Search for the cell housing the specified text and yield its (x, y) center coordinate. 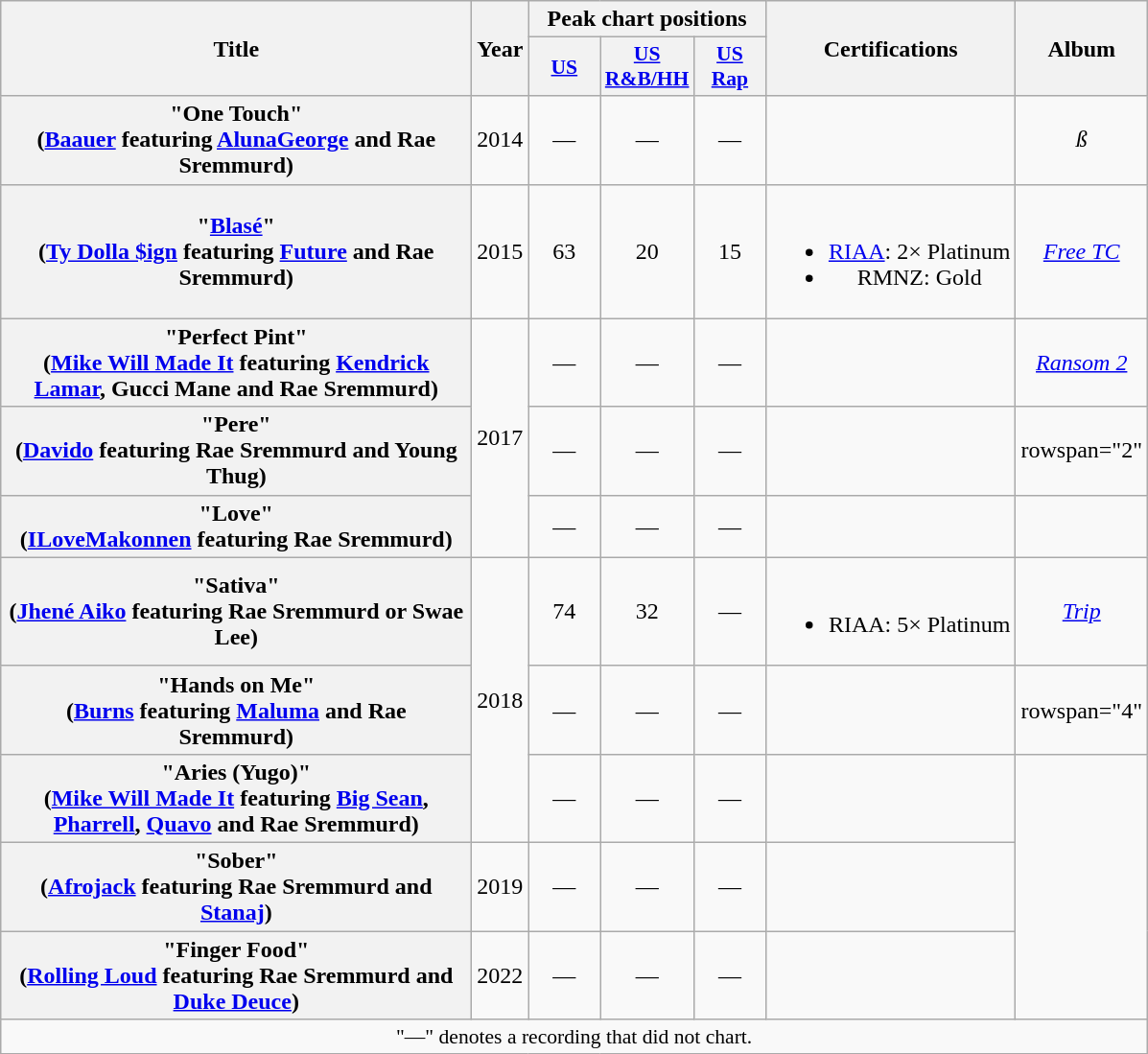
2014 (501, 140)
Peak chart positions (647, 19)
Free TC (1082, 251)
Album (1082, 48)
2015 (501, 251)
USR&B/HH (647, 67)
Certifications (890, 48)
"One Touch"(Baauer featuring AlunaGeorge and Rae Sremmurd) (236, 140)
"Aries (Yugo)" (Mike Will Made It featuring Big Sean, Pharrell, Quavo and Rae Sremmurd) (236, 798)
RIAA: 2× PlatinumRMNZ: Gold (890, 251)
2018 (501, 700)
"Sativa"(Jhené Aiko featuring Rae Sremmurd or Swae Lee) (236, 612)
74 (564, 612)
2019 (501, 886)
ß (1082, 140)
US (564, 67)
"Hands on Me" (Burns featuring Maluma and Rae Sremmurd) (236, 710)
"Love"(ILoveMakonnen featuring Rae Sremmurd) (236, 526)
Ransom 2 (1082, 363)
"Perfect Pint"(Mike Will Made It featuring Kendrick Lamar, Gucci Mane and Rae Sremmurd) (236, 363)
Trip (1082, 612)
15 (729, 251)
Year (501, 48)
"Finger Food"(Rolling Loud featuring Rae Sremmurd and Duke Deuce) (236, 974)
USRap (729, 67)
rowspan="4" (1082, 710)
63 (564, 251)
RIAA: 5× Platinum (890, 612)
Title (236, 48)
2017 (501, 437)
"Blasé"(Ty Dolla $ign featuring Future and Rae Sremmurd) (236, 251)
2022 (501, 974)
"—" denotes a recording that did not chart. (574, 1037)
"Pere"(Davido featuring Rae Sremmurd and Young Thug) (236, 451)
20 (647, 251)
"Sober" (Afrojack featuring Rae Sremmurd and Stanaj) (236, 886)
rowspan="2" (1082, 451)
32 (647, 612)
